For the text-containing cell, return its midpoint in [x, y] coordinate format. 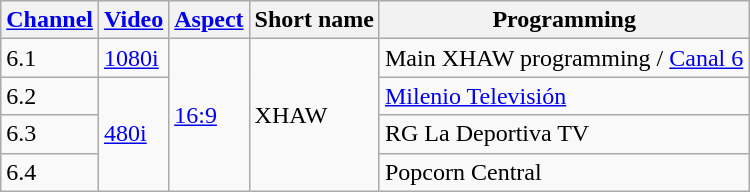
1080i [134, 58]
6.2 [50, 96]
6.4 [50, 172]
Programming [564, 20]
6.1 [50, 58]
6.3 [50, 134]
Main XHAW programming / Canal 6 [564, 58]
RG La Deportiva TV [564, 134]
XHAW [314, 115]
Popcorn Central [564, 172]
Video [134, 20]
Aspect [209, 20]
480i [134, 134]
Channel [50, 20]
16:9 [209, 115]
Short name [314, 20]
Milenio Televisión [564, 96]
